Return (X, Y) of the center of cell containing provided text 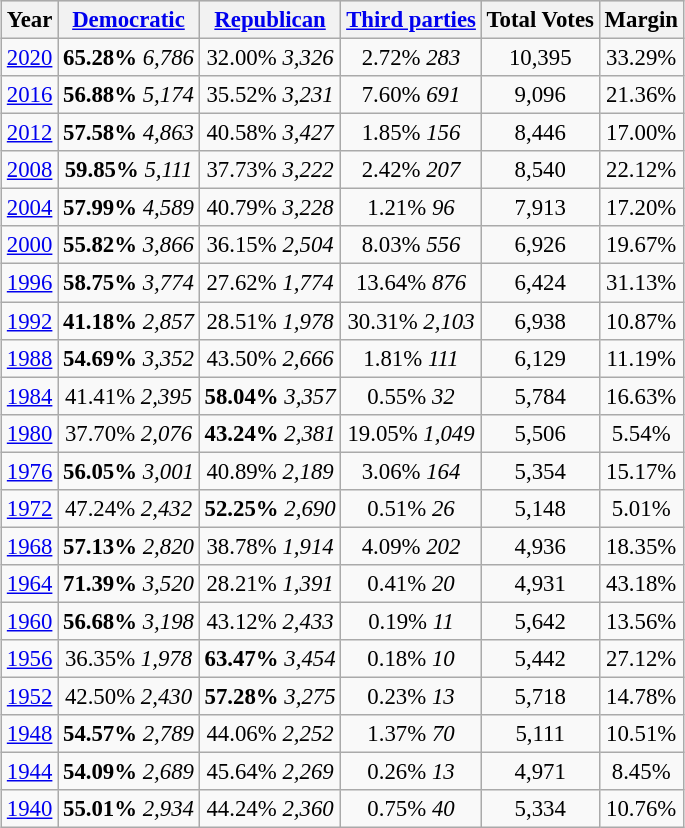
11.19% (641, 358)
6,129 (540, 358)
17.20% (641, 208)
56.68% 3,198 (129, 621)
40.79% 3,228 (270, 208)
7.60% 691 (411, 95)
Margin (641, 20)
14.78% (641, 697)
31.13% (641, 283)
28.21% 1,391 (270, 584)
Democratic (129, 20)
6,926 (540, 245)
43.24% 2,381 (270, 433)
1940 (30, 809)
0.41% 20 (411, 584)
Republican (270, 20)
65.28% 6,786 (129, 58)
7,913 (540, 208)
4.09% 202 (411, 546)
1.85% 156 (411, 133)
22.12% (641, 170)
56.88% 5,174 (129, 95)
1972 (30, 509)
4,971 (540, 772)
5,506 (540, 433)
40.89% 2,189 (270, 471)
5,148 (540, 509)
21.36% (641, 95)
5,354 (540, 471)
38.78% 1,914 (270, 546)
1.37% 70 (411, 734)
71.39% 3,520 (129, 584)
56.05% 3,001 (129, 471)
54.57% 2,789 (129, 734)
57.99% 4,589 (129, 208)
32.00% 3,326 (270, 58)
8.03% 556 (411, 245)
0.19% 11 (411, 621)
19.67% (641, 245)
45.64% 2,269 (270, 772)
54.69% 3,352 (129, 358)
55.01% 2,934 (129, 809)
5,784 (540, 396)
27.12% (641, 659)
19.05% 1,049 (411, 433)
0.26% 13 (411, 772)
3.06% 164 (411, 471)
1.81% 111 (411, 358)
36.35% 1,978 (129, 659)
1948 (30, 734)
1968 (30, 546)
4,931 (540, 584)
1960 (30, 621)
2000 (30, 245)
0.51% 26 (411, 509)
37.73% 3,222 (270, 170)
18.35% (641, 546)
55.82% 3,866 (129, 245)
33.29% (641, 58)
43.50% 2,666 (270, 358)
2016 (30, 95)
5.01% (641, 509)
5,718 (540, 697)
2008 (30, 170)
13.64% 876 (411, 283)
15.17% (641, 471)
43.12% 2,433 (270, 621)
59.85% 5,111 (129, 170)
6,938 (540, 321)
2020 (30, 58)
5,642 (540, 621)
1980 (30, 433)
10.76% (641, 809)
8.45% (641, 772)
0.18% 10 (411, 659)
9,096 (540, 95)
Third parties (411, 20)
0.23% 13 (411, 697)
44.24% 2,360 (270, 809)
2004 (30, 208)
5,442 (540, 659)
6,424 (540, 283)
63.47% 3,454 (270, 659)
2.72% 283 (411, 58)
1.21% 96 (411, 208)
10.87% (641, 321)
4,936 (540, 546)
1988 (30, 358)
36.15% 2,504 (270, 245)
1976 (30, 471)
57.58% 4,863 (129, 133)
44.06% 2,252 (270, 734)
42.50% 2,430 (129, 697)
1996 (30, 283)
54.09% 2,689 (129, 772)
5,334 (540, 809)
Year (30, 20)
5,111 (540, 734)
47.24% 2,432 (129, 509)
27.62% 1,774 (270, 283)
40.58% 3,427 (270, 133)
1964 (30, 584)
2012 (30, 133)
41.41% 2,395 (129, 396)
1944 (30, 772)
52.25% 2,690 (270, 509)
16.63% (641, 396)
0.75% 40 (411, 809)
1952 (30, 697)
17.00% (641, 133)
10,395 (540, 58)
30.31% 2,103 (411, 321)
35.52% 3,231 (270, 95)
41.18% 2,857 (129, 321)
13.56% (641, 621)
57.28% 3,275 (270, 697)
Total Votes (540, 20)
58.04% 3,357 (270, 396)
8,540 (540, 170)
0.55% 32 (411, 396)
1956 (30, 659)
2.42% 207 (411, 170)
37.70% 2,076 (129, 433)
5.54% (641, 433)
1984 (30, 396)
57.13% 2,820 (129, 546)
8,446 (540, 133)
1992 (30, 321)
58.75% 3,774 (129, 283)
28.51% 1,978 (270, 321)
10.51% (641, 734)
43.18% (641, 584)
